Find where the given text appears and provide that cell's center as (x, y) coordinate. 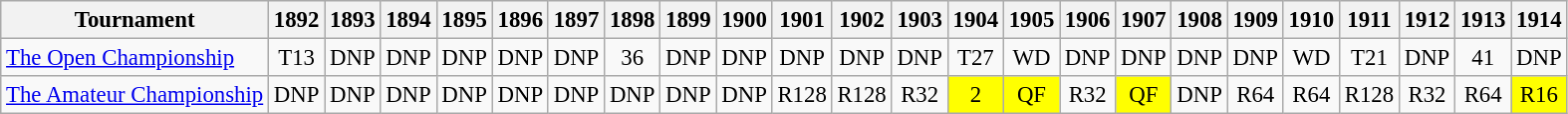
R16 (1539, 95)
41 (1483, 58)
1901 (802, 20)
1910 (1311, 20)
1894 (408, 20)
1913 (1483, 20)
The Open Championship (135, 58)
1905 (1031, 20)
1906 (1088, 20)
T27 (975, 58)
1902 (862, 20)
1912 (1427, 20)
The Amateur Championship (135, 95)
T13 (297, 58)
1909 (1255, 20)
1900 (744, 20)
1897 (576, 20)
T21 (1369, 58)
1896 (520, 20)
1903 (919, 20)
1895 (464, 20)
1908 (1199, 20)
1911 (1369, 20)
1898 (633, 20)
Tournament (135, 20)
36 (633, 58)
1904 (975, 20)
2 (975, 95)
1899 (688, 20)
1893 (353, 20)
1907 (1144, 20)
1892 (297, 20)
1914 (1539, 20)
